Scan for the cell matching the given text and deliver its (x, y) coordinate at center. 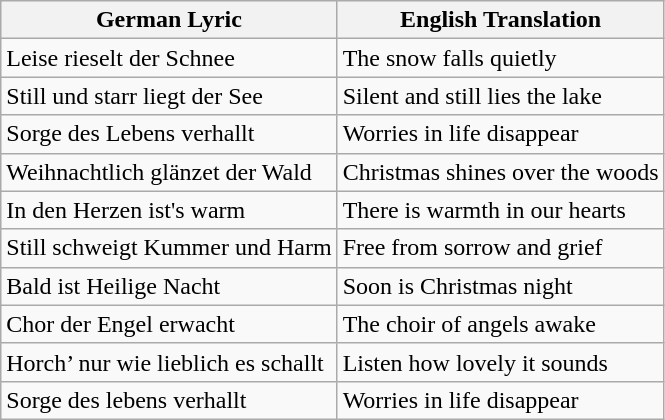
In den Herzen ist's warm (169, 210)
Weihnachtlich glänzet der Wald (169, 172)
Sorge des Lebens verhallt (169, 134)
The snow falls quietly (500, 58)
Free from sorrow and grief (500, 248)
Horch’ nur wie lieblich es schallt (169, 362)
Still und starr liegt der See (169, 96)
Silent and still lies the lake (500, 96)
Listen how lovely it sounds (500, 362)
Chor der Engel erwacht (169, 324)
Leise rieselt der Schnee (169, 58)
There is warmth in our hearts (500, 210)
English Translation (500, 20)
Bald ist Heilige Nacht (169, 286)
Christmas shines over the woods (500, 172)
Soon is Christmas night (500, 286)
Sorge des lebens verhallt (169, 400)
Still schweigt Kummer und Harm (169, 248)
German Lyric (169, 20)
The choir of angels awake (500, 324)
